Pinpoint the cell where the given text exists, returning its [X, Y] midpoint coordinate. 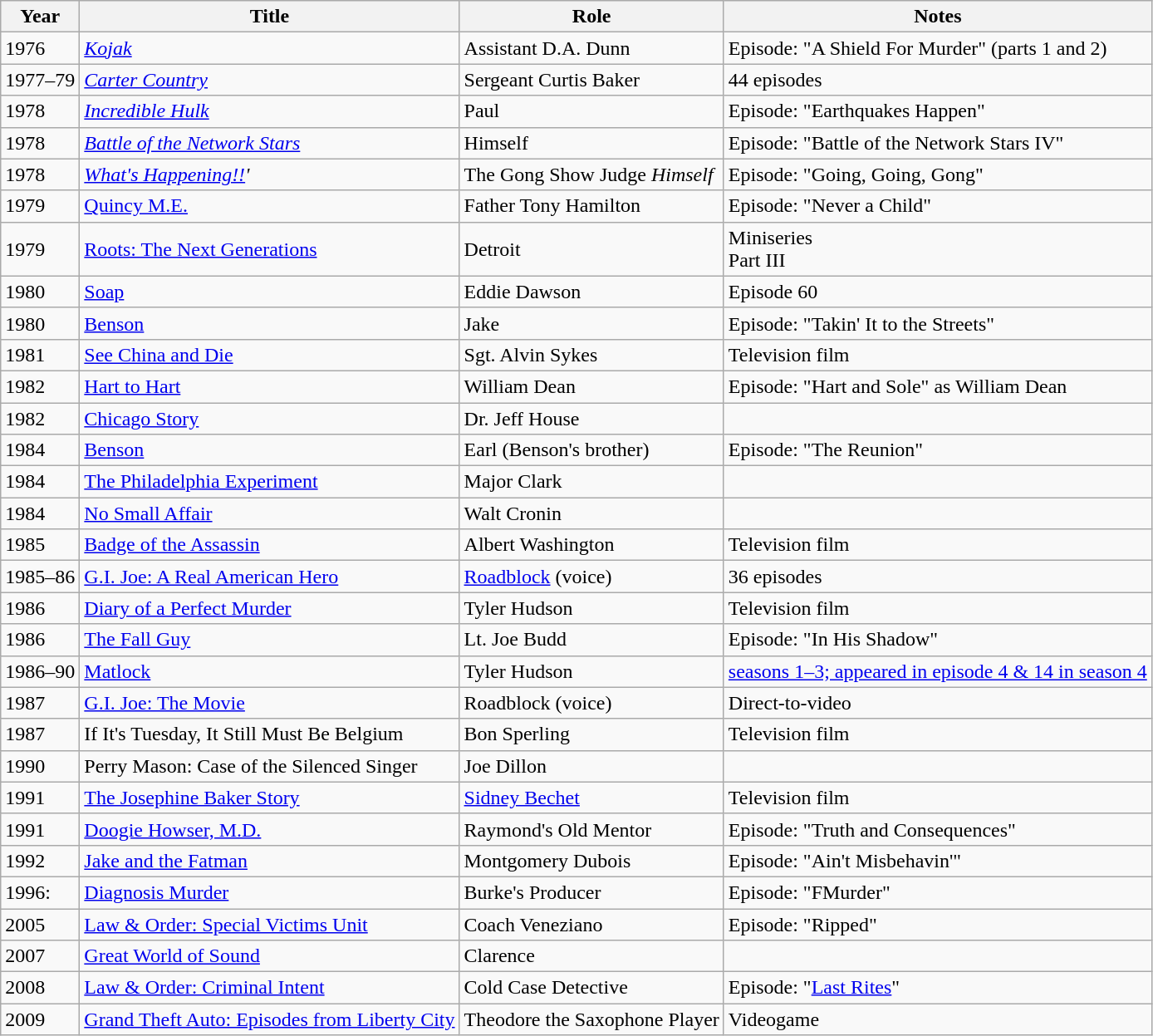
Episode: "Ain't Misbehavin'" [937, 861]
1985–86 [40, 577]
Quincy M.E. [269, 206]
Notes [937, 17]
Doogie Howser, M.D. [269, 829]
2005 [40, 925]
Clarence [591, 956]
Matlock [269, 671]
Lt. Joe Budd [591, 640]
Montgomery Dubois [591, 861]
Kojak [269, 48]
Theodore the Saxophone Player [591, 1019]
Jake [591, 323]
What's Happening!!' [269, 174]
Videogame [937, 1019]
Episode: "Truth and Consequences" [937, 829]
Year [40, 17]
The Josephine Baker Story [269, 798]
Assistant D.A. Dunn [591, 48]
Eddie Dawson [591, 292]
Dr. Jeff House [591, 418]
Episode: "In His Shadow" [937, 640]
Episode: "A Shield For Murder" (parts 1 and 2) [937, 48]
Episode: "Last Rites" [937, 988]
G.I. Joe: A Real American Hero [269, 577]
1996: [40, 892]
1981 [40, 355]
Law & Order: Special Victims Unit [269, 925]
Chicago Story [269, 418]
Father Tony Hamilton [591, 206]
2009 [40, 1019]
Episode: "Hart and Sole" as William Dean [937, 386]
Direct-to-video [937, 703]
G.I. Joe: The Movie [269, 703]
Sergeant Curtis Baker [591, 80]
Episode: "Never a Child" [937, 206]
Jake and the Fatman [269, 861]
No Small Affair [269, 513]
2008 [40, 988]
See China and Die [269, 355]
1985 [40, 545]
Great World of Sound [269, 956]
Earl (Benson's brother) [591, 450]
Diary of a Perfect Murder [269, 608]
2007 [40, 956]
seasons 1–3; appeared in episode 4 & 14 in season 4 [937, 671]
Detroit [591, 249]
Episode: "Earthquakes Happen" [937, 111]
The Gong Show Judge Himself [591, 174]
Raymond's Old Mentor [591, 829]
The Fall Guy [269, 640]
Paul [591, 111]
Title [269, 17]
Sidney Bechet [591, 798]
Law & Order: Criminal Intent [269, 988]
Battle of the Network Stars [269, 143]
Episode: "Takin' It to the Streets" [937, 323]
1986–90 [40, 671]
Episode: "FMurder" [937, 892]
44 episodes [937, 80]
Hart to Hart [269, 386]
Episode: "Ripped" [937, 925]
Grand Theft Auto: Episodes from Liberty City [269, 1019]
Albert Washington [591, 545]
Cold Case Detective [591, 988]
Badge of the Assassin [269, 545]
Burke's Producer [591, 892]
MiniseriesPart III [937, 249]
Sgt. Alvin Sykes [591, 355]
Episode: "Going, Going, Gong" [937, 174]
Soap [269, 292]
1977–79 [40, 80]
Diagnosis Murder [269, 892]
1992 [40, 861]
Bon Sperling [591, 734]
Himself [591, 143]
Major Clark [591, 482]
1990 [40, 766]
Episode 60 [937, 292]
If It's Tuesday, It Still Must Be Belgium [269, 734]
Episode: "The Reunion" [937, 450]
Carter Country [269, 80]
1976 [40, 48]
The Philadelphia Experiment [269, 482]
Perry Mason: Case of the Silenced Singer [269, 766]
Episode: "Battle of the Network Stars IV" [937, 143]
William Dean [591, 386]
Role [591, 17]
Coach Veneziano [591, 925]
Incredible Hulk [269, 111]
36 episodes [937, 577]
Walt Cronin [591, 513]
Roots: The Next Generations [269, 249]
Joe Dillon [591, 766]
